Output the [x, y] coordinate of the center of the cell containing the given text.  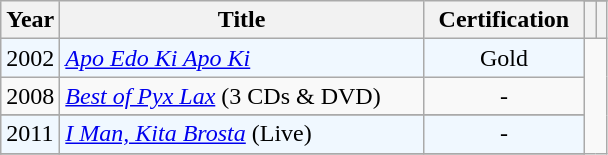
Gold [504, 58]
2002 [30, 58]
Best of Pyx Lax (3 CDs & DVD) [242, 96]
Apo Edo Ki Apo Ki [242, 58]
2011 [30, 134]
Year [30, 20]
2008 [30, 96]
Certification [504, 20]
I Man, Kita Brosta (Live) [242, 134]
Title [242, 20]
